Return the (x, y) coordinate for the center point of the cell that contains the specified text.  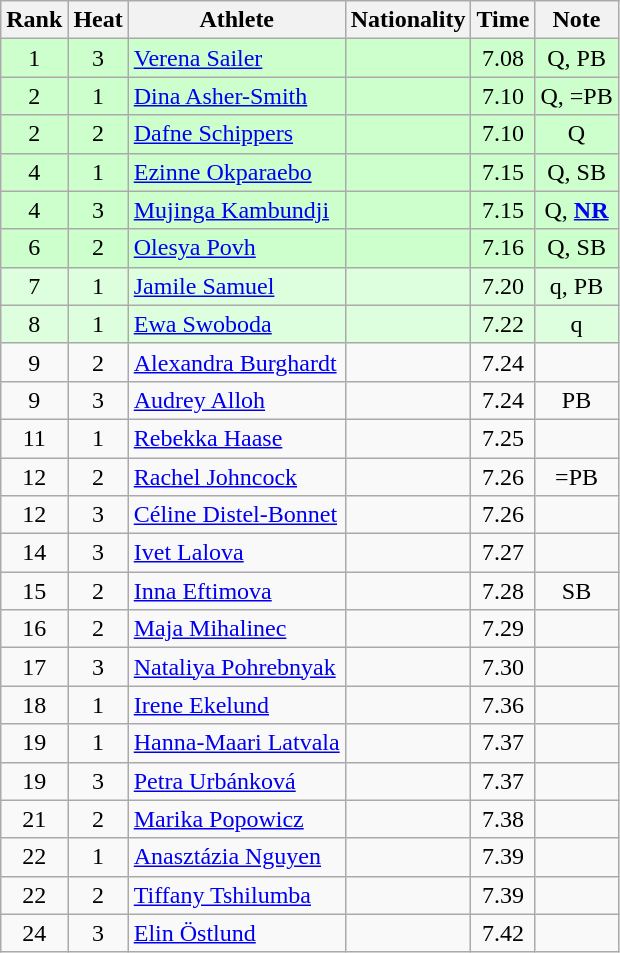
7 (34, 286)
Q, NR (576, 210)
6 (34, 248)
Ezinne Okparaebo (236, 172)
8 (34, 324)
Ivet Lalova (236, 553)
Irene Ekelund (236, 705)
Note (576, 20)
15 (34, 591)
7.27 (503, 553)
14 (34, 553)
7.38 (503, 819)
Audrey Alloh (236, 400)
24 (34, 933)
Maja Mihalinec (236, 629)
Q, =PB (576, 96)
q, PB (576, 286)
Heat (98, 20)
21 (34, 819)
7.16 (503, 248)
PB (576, 400)
7.29 (503, 629)
Dafne Schippers (236, 134)
Marika Popowicz (236, 819)
Q, PB (576, 58)
7.08 (503, 58)
7.36 (503, 705)
Time (503, 20)
7.42 (503, 933)
7.28 (503, 591)
Céline Distel-Bonnet (236, 515)
Alexandra Burghardt (236, 362)
Petra Urbánková (236, 781)
Verena Sailer (236, 58)
Dina Asher-Smith (236, 96)
Ewa Swoboda (236, 324)
Hanna-Maari Latvala (236, 743)
16 (34, 629)
Olesya Povh (236, 248)
Rebekka Haase (236, 438)
Anasztázia Nguyen (236, 857)
7.22 (503, 324)
Jamile Samuel (236, 286)
Inna Eftimova (236, 591)
Rachel Johncock (236, 477)
=PB (576, 477)
Rank (34, 20)
Nationality (408, 20)
7.30 (503, 667)
17 (34, 667)
18 (34, 705)
Elin Östlund (236, 933)
SB (576, 591)
Mujinga Kambundji (236, 210)
q (576, 324)
7.25 (503, 438)
Tiffany Tshilumba (236, 895)
Nataliya Pohrebnyak (236, 667)
Athlete (236, 20)
11 (34, 438)
7.20 (503, 286)
Q (576, 134)
